Provide the [x, y] coordinate of the cell's center where the given text is located.  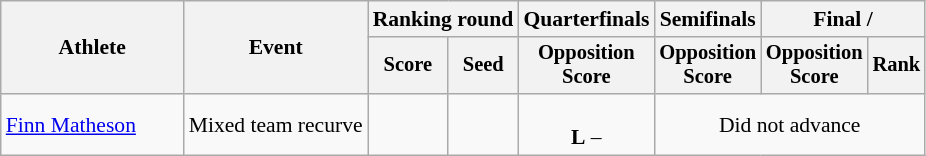
Event [276, 48]
Seed [483, 66]
Ranking round [444, 19]
Athlete [92, 48]
Quarterfinals [586, 19]
L – [586, 124]
Did not advance [790, 124]
Mixed team recurve [276, 124]
Semifinals [708, 19]
Rank [897, 66]
Final / [843, 19]
Finn Matheson [92, 124]
Score [408, 66]
